For the text-containing cell, return its midpoint in [x, y] coordinate format. 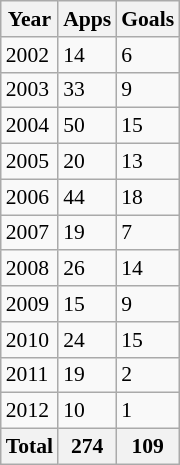
2012 [30, 411]
2004 [30, 126]
6 [148, 55]
2006 [30, 197]
109 [148, 447]
20 [87, 162]
10 [87, 411]
18 [148, 197]
Year [30, 19]
2002 [30, 55]
13 [148, 162]
Apps [87, 19]
2009 [30, 304]
1 [148, 411]
Total [30, 447]
50 [87, 126]
2 [148, 375]
2011 [30, 375]
274 [87, 447]
2003 [30, 90]
2010 [30, 340]
24 [87, 340]
7 [148, 233]
Goals [148, 19]
2007 [30, 233]
44 [87, 197]
2005 [30, 162]
2008 [30, 269]
33 [87, 90]
26 [87, 269]
